Return the (X, Y) coordinate for the center point of the cell that contains the specified text.  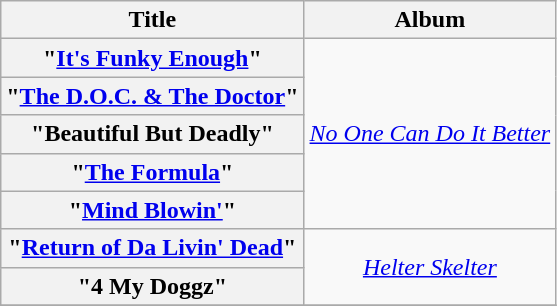
"Beautiful But Deadly" (152, 134)
No One Can Do It Better (430, 134)
Helter Skelter (430, 267)
"The D.O.C. & The Doctor" (152, 96)
Album (430, 20)
Title (152, 20)
"Mind Blowin'" (152, 210)
"It's Funky Enough" (152, 58)
"Return of Da Livin' Dead" (152, 248)
"4 My Doggz" (152, 286)
"The Formula" (152, 172)
